Locate the cell with the specified text and output its (x, y) center coordinate. 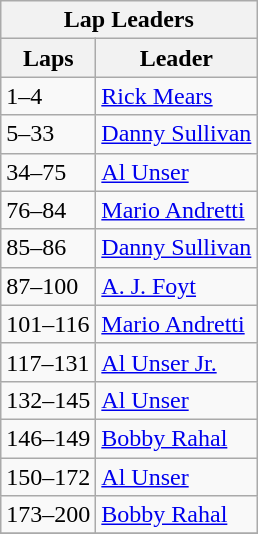
Lap Leaders (129, 20)
132–145 (48, 400)
76–84 (48, 210)
5–33 (48, 134)
146–149 (48, 438)
150–172 (48, 477)
Al Unser Jr. (176, 362)
A. J. Foyt (176, 286)
Laps (48, 58)
173–200 (48, 515)
101–116 (48, 324)
85–86 (48, 248)
Leader (176, 58)
Rick Mears (176, 96)
87–100 (48, 286)
34–75 (48, 172)
117–131 (48, 362)
1–4 (48, 96)
